Output the (x, y) coordinate of the center of the cell containing the given text.  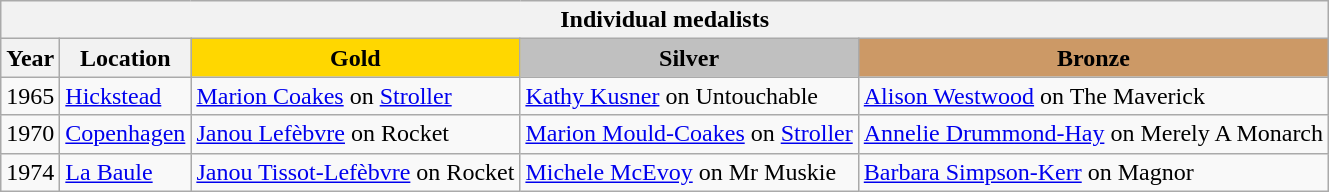
Silver (689, 58)
Janou Tissot-Lefèbvre on Rocket (356, 172)
Annelie Drummond-Hay on Merely A Monarch (1093, 134)
Marion Mould-Coakes on Stroller (689, 134)
Gold (356, 58)
Michele McEvoy on Mr Muskie (689, 172)
Janou Lefèbvre on Rocket (356, 134)
Alison Westwood on The Maverick (1093, 96)
1970 (30, 134)
Copenhagen (126, 134)
1965 (30, 96)
Location (126, 58)
La Baule (126, 172)
Kathy Kusner on Untouchable (689, 96)
Marion Coakes on Stroller (356, 96)
Hickstead (126, 96)
Bronze (1093, 58)
Year (30, 58)
Individual medalists (665, 20)
Barbara Simpson-Kerr on Magnor (1093, 172)
1974 (30, 172)
